Extract the (X, Y) coordinate from the center of the cell holding the provided text.  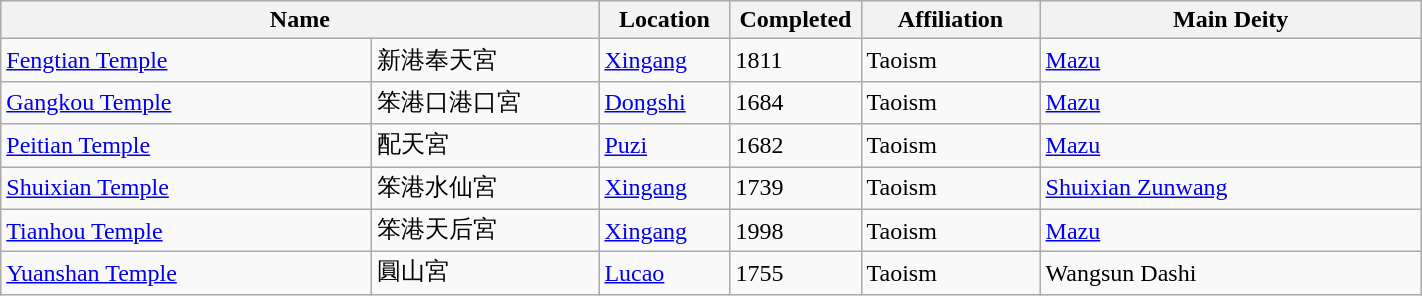
笨港天后宮 (486, 230)
Dongshi (664, 102)
笨港水仙宮 (486, 188)
圓山宮 (486, 274)
Wangsun Dashi (1230, 274)
Tianhou Temple (186, 230)
Peitian Temple (186, 146)
Gangkou Temple (186, 102)
Fengtian Temple (186, 60)
Puzi (664, 146)
配天宮 (486, 146)
1755 (796, 274)
Yuanshan Temple (186, 274)
1739 (796, 188)
Shuixian Zunwang (1230, 188)
Location (664, 20)
1682 (796, 146)
1811 (796, 60)
Affiliation (950, 20)
1684 (796, 102)
Shuixian Temple (186, 188)
1998 (796, 230)
Main Deity (1230, 20)
Completed (796, 20)
新港奉天宮 (486, 60)
笨港口港口宮 (486, 102)
Lucao (664, 274)
Name (300, 20)
